For the text-containing cell, return its midpoint in [X, Y] coordinate format. 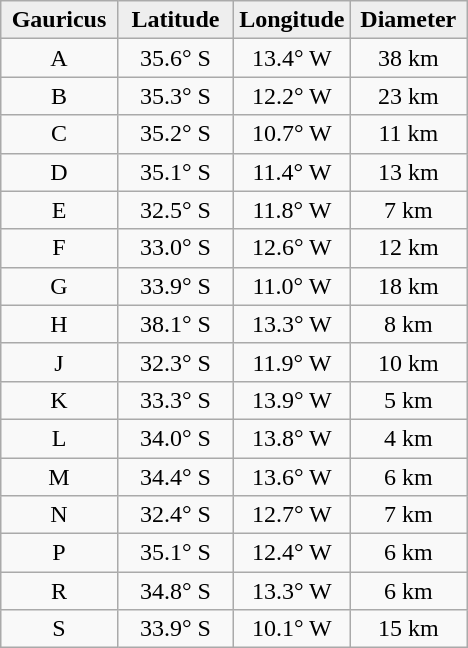
Diameter [408, 20]
33.0° S [175, 248]
10 km [408, 362]
10.1° W [292, 629]
11.9° W [292, 362]
11 km [408, 134]
K [59, 400]
13 km [408, 172]
F [59, 248]
11.4° W [292, 172]
18 km [408, 286]
35.6° S [175, 58]
A [59, 58]
E [59, 210]
Latitude [175, 20]
12.2° W [292, 96]
23 km [408, 96]
12.6° W [292, 248]
C [59, 134]
J [59, 362]
13.9° W [292, 400]
38.1° S [175, 324]
P [59, 553]
33.3° S [175, 400]
34.8° S [175, 591]
S [59, 629]
32.5° S [175, 210]
R [59, 591]
N [59, 515]
8 km [408, 324]
13.8° W [292, 438]
Gauricus [59, 20]
11.0° W [292, 286]
D [59, 172]
34.0° S [175, 438]
M [59, 477]
Longitude [292, 20]
G [59, 286]
L [59, 438]
35.2° S [175, 134]
35.3° S [175, 96]
10.7° W [292, 134]
5 km [408, 400]
34.4° S [175, 477]
H [59, 324]
B [59, 96]
12 km [408, 248]
13.4° W [292, 58]
4 km [408, 438]
12.7° W [292, 515]
32.4° S [175, 515]
38 km [408, 58]
13.6° W [292, 477]
15 km [408, 629]
11.8° W [292, 210]
32.3° S [175, 362]
12.4° W [292, 553]
